Pinpoint the cell where the given text exists, returning its (x, y) midpoint coordinate. 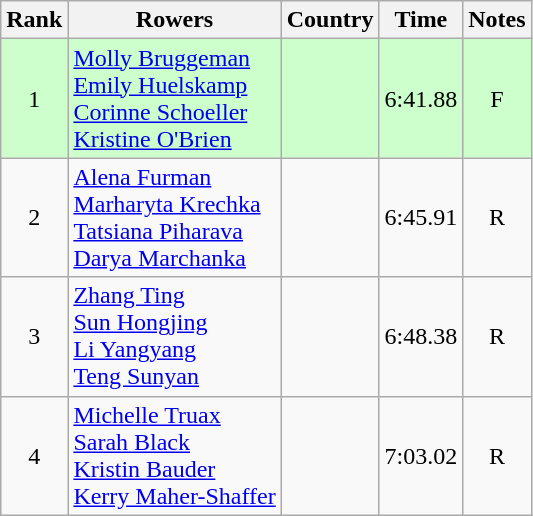
7:03.02 (421, 456)
F (497, 98)
Time (421, 20)
Country (330, 20)
4 (34, 456)
Molly BruggemanEmily HuelskampCorinne SchoellerKristine O'Brien (174, 98)
Notes (497, 20)
Michelle TruaxSarah BlackKristin BauderKerry Maher-Shaffer (174, 456)
Rank (34, 20)
Alena FurmanMarharyta KrechkaTatsiana PiharavaDarya Marchanka (174, 218)
6:41.88 (421, 98)
Zhang TingSun HongjingLi YangyangTeng Sunyan (174, 336)
Rowers (174, 20)
6:45.91 (421, 218)
1 (34, 98)
6:48.38 (421, 336)
2 (34, 218)
3 (34, 336)
